Determine the [X, Y] coordinate at the center of the cell enclosing the given text.  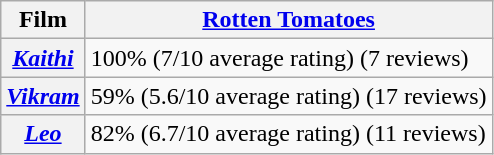
59% (5.6/10 average rating) (17 reviews) [288, 96]
Kaithi [43, 58]
100% (7/10 average rating) (7 reviews) [288, 58]
82% (6.7/10 average rating) (11 reviews) [288, 134]
Leo [43, 134]
Rotten Tomatoes [288, 20]
Vikram [43, 96]
Film [43, 20]
